Capture the cell that displays the provided text and extract its [x, y] central coordinate. 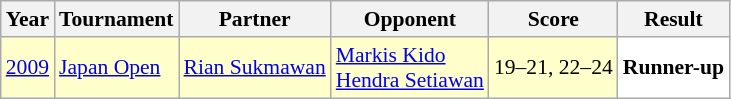
Japan Open [116, 68]
Rian Sukmawan [255, 68]
Partner [255, 19]
Result [674, 19]
2009 [28, 68]
19–21, 22–24 [554, 68]
Year [28, 19]
Score [554, 19]
Tournament [116, 19]
Markis Kido Hendra Setiawan [410, 68]
Runner-up [674, 68]
Opponent [410, 19]
